Return (x, y) of the center of cell containing provided text 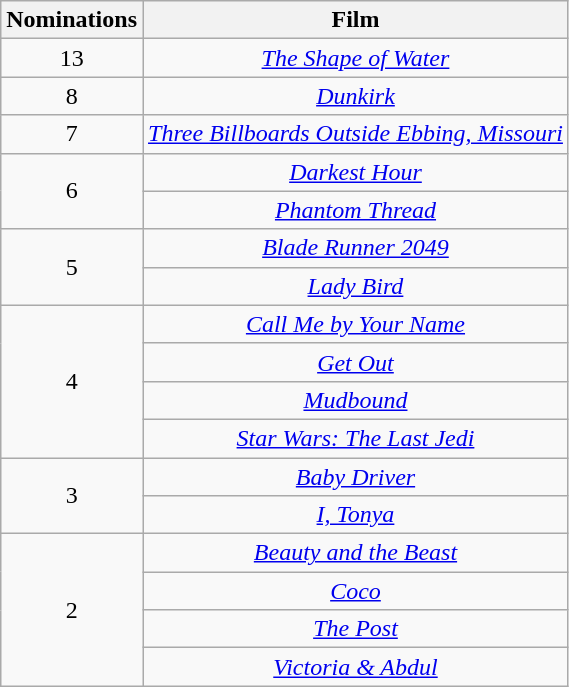
Phantom Thread (355, 210)
Victoria & Abdul (355, 667)
Call Me by Your Name (355, 324)
13 (72, 58)
Star Wars: The Last Jedi (355, 438)
I, Tonya (355, 515)
8 (72, 96)
7 (72, 134)
2 (72, 610)
5 (72, 267)
The Shape of Water (355, 58)
Beauty and the Beast (355, 553)
Darkest Hour (355, 172)
Film (355, 20)
Blade Runner 2049 (355, 248)
Mudbound (355, 400)
Get Out (355, 362)
4 (72, 381)
Dunkirk (355, 96)
6 (72, 191)
3 (72, 496)
Nominations (72, 20)
Baby Driver (355, 477)
Three Billboards Outside Ebbing, Missouri (355, 134)
The Post (355, 629)
Coco (355, 591)
Lady Bird (355, 286)
